From the cell containing the given text, extract its center point as (x, y) coordinate. 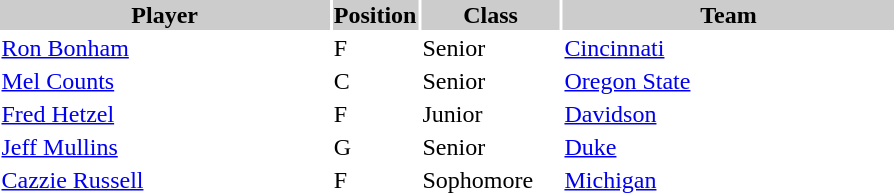
Duke (728, 147)
Jeff Mullins (164, 147)
Position (375, 15)
Ron Bonham (164, 48)
C (375, 81)
Junior (490, 114)
Fred Hetzel (164, 114)
Player (164, 15)
Mel Counts (164, 81)
Class (490, 15)
Team (728, 15)
G (375, 147)
Cincinnati (728, 48)
Davidson (728, 114)
Oregon State (728, 81)
